Locate the cell with the specified text and output its [x, y] center coordinate. 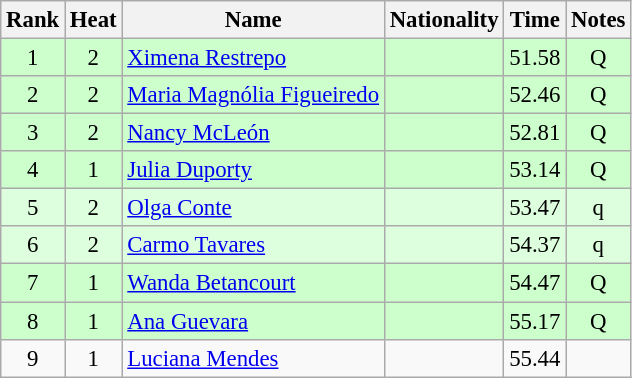
53.47 [535, 208]
Ximena Restrepo [253, 58]
Maria Magnólia Figueiredo [253, 95]
Time [535, 20]
8 [33, 321]
4 [33, 170]
Name [253, 20]
51.58 [535, 58]
Wanda Betancourt [253, 283]
55.17 [535, 321]
5 [33, 208]
Luciana Mendes [253, 358]
54.37 [535, 245]
6 [33, 245]
54.47 [535, 283]
3 [33, 133]
Julia Duporty [253, 170]
53.14 [535, 170]
Olga Conte [253, 208]
Heat [94, 20]
Nancy McLeón [253, 133]
55.44 [535, 358]
Carmo Tavares [253, 245]
Notes [598, 20]
9 [33, 358]
Nationality [444, 20]
Rank [33, 20]
52.46 [535, 95]
52.81 [535, 133]
7 [33, 283]
Ana Guevara [253, 321]
